Find where the given text appears and provide that cell's center as [X, Y] coordinate. 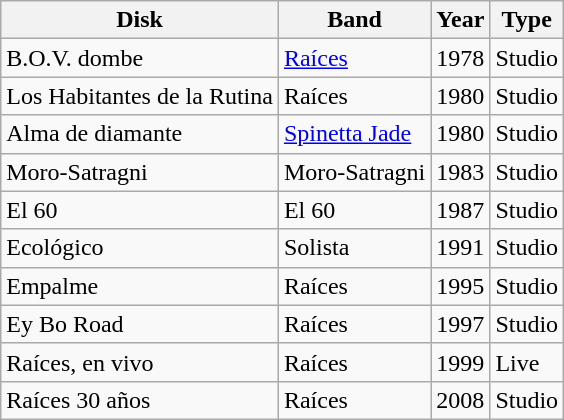
1983 [460, 172]
1991 [460, 248]
Alma de diamante [140, 134]
Los Habitantes de la Rutina [140, 96]
Ey Bo Road [140, 324]
Type [527, 20]
Empalme [140, 286]
B.O.V. dombe [140, 58]
Spinetta Jade [354, 134]
1999 [460, 362]
2008 [460, 400]
1997 [460, 324]
Raíces, en vivo [140, 362]
Band [354, 20]
1995 [460, 286]
Disk [140, 20]
1987 [460, 210]
Raíces 30 años [140, 400]
1978 [460, 58]
Live [527, 362]
Year [460, 20]
Solista [354, 248]
Ecológico [140, 248]
